Find where the given text appears and provide that cell's center as (X, Y) coordinate. 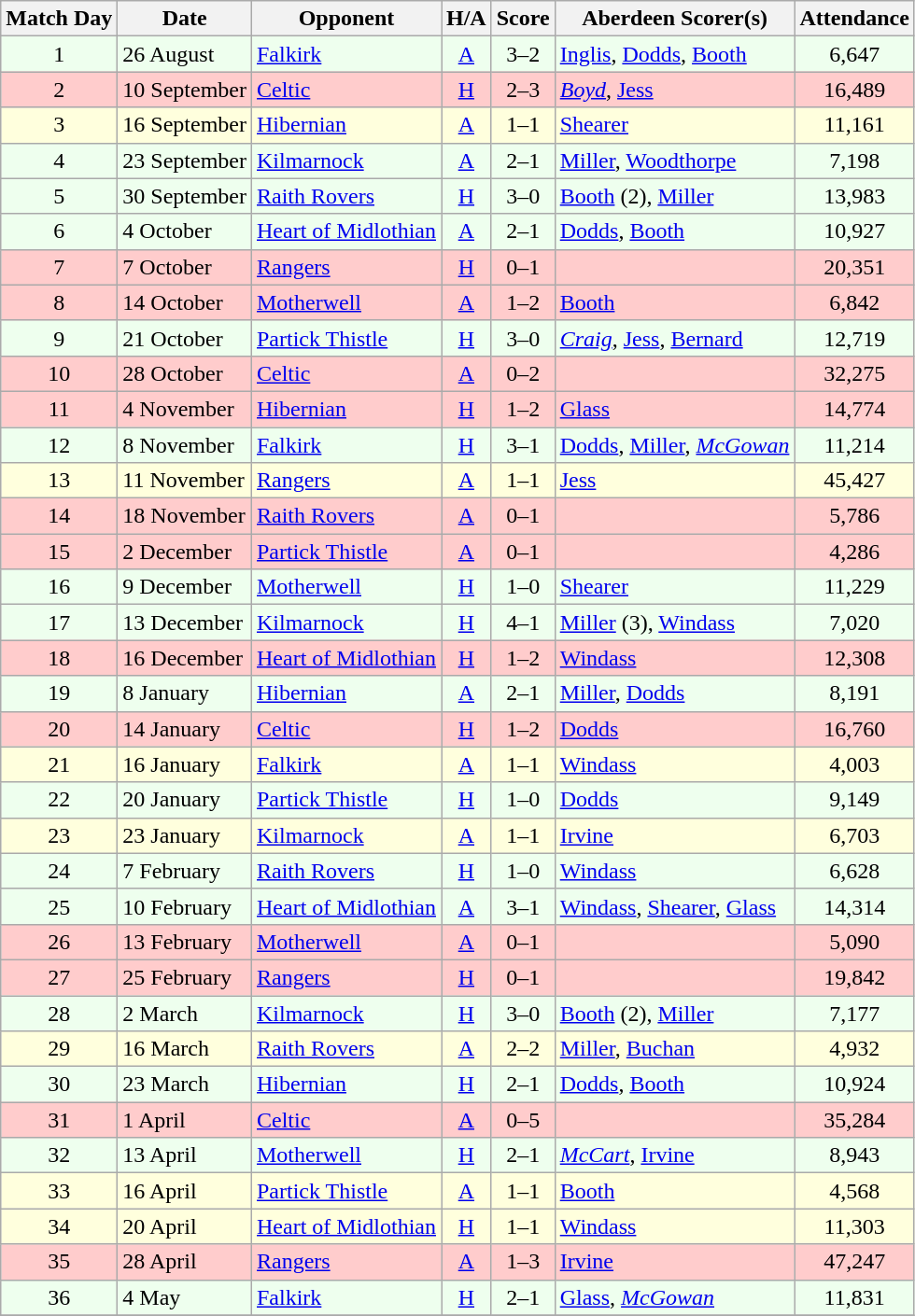
26 (60, 942)
2 (60, 90)
Miller (3), Windass (674, 623)
18 November (185, 516)
Dodds, Miller, McGowan (674, 445)
30 September (185, 196)
23 March (185, 1085)
45,427 (854, 481)
6,703 (854, 835)
9 December (185, 587)
22 (60, 800)
25 February (185, 977)
10,927 (854, 231)
H/A (466, 19)
32 (60, 1155)
2 December (185, 552)
6,842 (854, 302)
21 (60, 764)
4,286 (854, 552)
Miller, Woodthorpe (674, 161)
16,760 (854, 729)
23 January (185, 835)
15 (60, 552)
11,229 (854, 587)
16 December (185, 658)
Aberdeen Scorer(s) (674, 19)
5,090 (854, 942)
16 (60, 587)
4,932 (854, 1049)
13 December (185, 623)
0–2 (523, 373)
14 January (185, 729)
14 (60, 516)
6,628 (854, 871)
Attendance (854, 19)
29 (60, 1049)
Craig, Jess, Bernard (674, 338)
1–3 (523, 1262)
11,831 (854, 1297)
47,247 (854, 1262)
3 (60, 125)
7,177 (854, 1013)
20 January (185, 800)
8 (60, 302)
14,314 (854, 906)
12,308 (854, 658)
36 (60, 1297)
4 October (185, 231)
4 (60, 161)
17 (60, 623)
10 February (185, 906)
23 (60, 835)
16 September (185, 125)
14,774 (854, 409)
35,284 (854, 1120)
3–2 (523, 54)
28 October (185, 373)
Jess (674, 481)
4–1 (523, 623)
11 November (185, 481)
McCart, Irvine (674, 1155)
13 (60, 481)
8,191 (854, 693)
7,020 (854, 623)
18 (60, 658)
28 April (185, 1262)
8 November (185, 445)
5,786 (854, 516)
2–3 (523, 90)
4 November (185, 409)
11,161 (854, 125)
6 (60, 231)
4,568 (854, 1191)
16 April (185, 1191)
Date (185, 19)
7 October (185, 267)
31 (60, 1120)
13,983 (854, 196)
Match Day (60, 19)
Miller, Dodds (674, 693)
11 (60, 409)
11,303 (854, 1226)
32,275 (854, 373)
7,198 (854, 161)
27 (60, 977)
20 April (185, 1226)
Windass, Shearer, Glass (674, 906)
34 (60, 1226)
16,489 (854, 90)
9 (60, 338)
1 April (185, 1120)
4 May (185, 1297)
Glass, McGowan (674, 1297)
Glass (674, 409)
26 August (185, 54)
7 (60, 267)
1 (60, 54)
10,924 (854, 1085)
8,943 (854, 1155)
Inglis, Dodds, Booth (674, 54)
Opponent (345, 19)
6,647 (854, 54)
16 January (185, 764)
21 October (185, 338)
28 (60, 1013)
2–2 (523, 1049)
10 September (185, 90)
13 February (185, 942)
20,351 (854, 267)
8 January (185, 693)
19 (60, 693)
9,149 (854, 800)
35 (60, 1262)
Boyd, Jess (674, 90)
2 March (185, 1013)
10 (60, 373)
33 (60, 1191)
25 (60, 906)
5 (60, 196)
7 February (185, 871)
16 March (185, 1049)
11,214 (854, 445)
14 October (185, 302)
13 April (185, 1155)
20 (60, 729)
Miller, Buchan (674, 1049)
23 September (185, 161)
30 (60, 1085)
19,842 (854, 977)
Score (523, 19)
12,719 (854, 338)
0–5 (523, 1120)
24 (60, 871)
4,003 (854, 764)
12 (60, 445)
